For the text-containing cell, return its midpoint in [x, y] coordinate format. 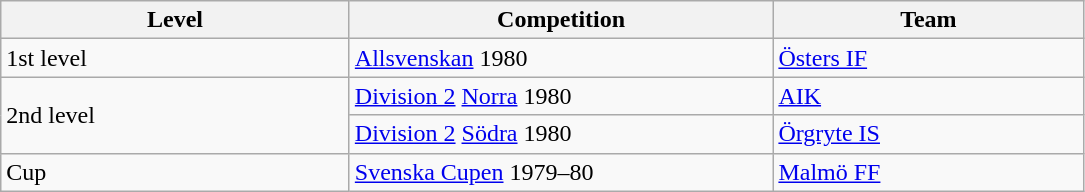
1st level [176, 58]
2nd level [176, 115]
Competition [561, 20]
Malmö FF [928, 172]
Level [176, 20]
Division 2 Södra 1980 [561, 134]
Team [928, 20]
Östers IF [928, 58]
AIK [928, 96]
Allsvenskan 1980 [561, 58]
Svenska Cupen 1979–80 [561, 172]
Örgryte IS [928, 134]
Cup [176, 172]
Division 2 Norra 1980 [561, 96]
